Locate the cell with the specified text and output its [x, y] center coordinate. 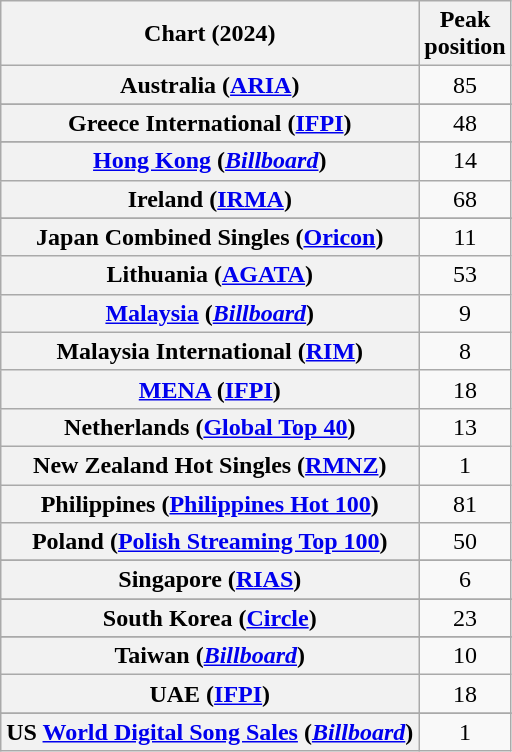
Malaysia International (RIM) [210, 351]
Japan Combined Singles (Oricon) [210, 237]
23 [465, 618]
MENA (IFPI) [210, 389]
Singapore (RIAS) [210, 580]
Netherlands (Global Top 40) [210, 427]
8 [465, 351]
Philippines (Philippines Hot 100) [210, 503]
Chart (2024) [210, 34]
Ireland (IRMA) [210, 199]
Peakposition [465, 34]
Lithuania (AGATA) [210, 275]
68 [465, 199]
9 [465, 313]
50 [465, 542]
Hong Kong (Billboard) [210, 161]
81 [465, 503]
48 [465, 123]
Australia (ARIA) [210, 85]
53 [465, 275]
14 [465, 161]
New Zealand Hot Singles (RMNZ) [210, 465]
10 [465, 656]
11 [465, 237]
85 [465, 85]
13 [465, 427]
Poland (Polish Streaming Top 100) [210, 542]
US World Digital Song Sales (Billboard) [210, 732]
UAE (IFPI) [210, 694]
Greece International (IFPI) [210, 123]
South Korea (Circle) [210, 618]
Malaysia (Billboard) [210, 313]
Taiwan (Billboard) [210, 656]
6 [465, 580]
